Determine the (X, Y) coordinate at the center of the cell enclosing the given text.  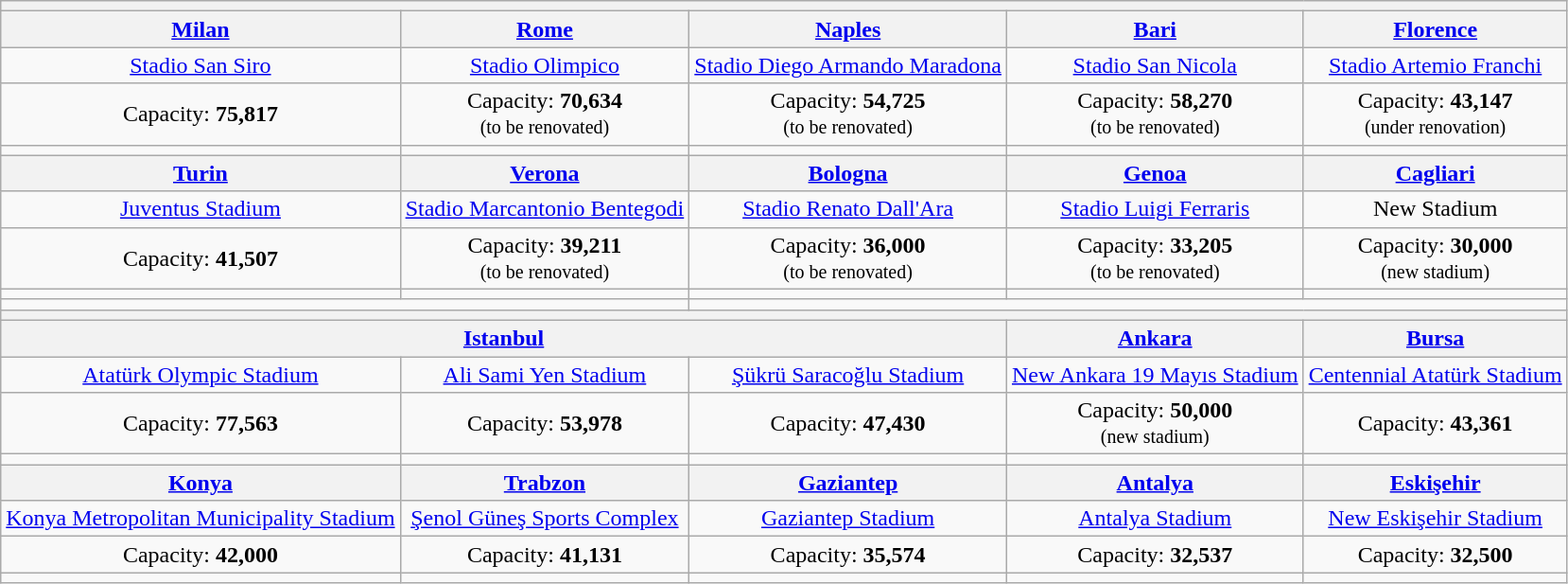
Bologna (848, 173)
Stadio Diego Armando Maradona (848, 65)
Gaziantep (848, 483)
New Stadium (1436, 209)
Milan (200, 29)
Cagliari (1436, 173)
Stadio San Siro (200, 65)
Stadio Artemio Franchi (1436, 65)
Bari (1155, 29)
Capacity: 32,537 (1155, 555)
Antalya (1155, 483)
Capacity: 43,361 (1436, 424)
Capacity: 54,725(to be renovated) (848, 114)
Capacity: 58,270(to be renovated) (1155, 114)
New Ankara 19 Mayıs Stadium (1155, 374)
Capacity: 42,000 (200, 555)
Gaziantep Stadium (848, 519)
Centennial Atatürk Stadium (1436, 374)
Stadio San Nicola (1155, 65)
Verona (545, 173)
Ali Sami Yen Stadium (545, 374)
Rome (545, 29)
Stadio Renato Dall'Ara (848, 209)
Konya (200, 483)
Capacity: 36,000(to be renovated) (848, 257)
Capacity: 77,563 (200, 424)
Eskişehir (1436, 483)
Ankara (1155, 338)
Capacity: 50,000(new stadium) (1155, 424)
Juventus Stadium (200, 209)
Capacity: 33,205(to be renovated) (1155, 257)
Şükrü Saracoğlu Stadium (848, 374)
Capacity: 41,131 (545, 555)
Capacity: 32,500 (1436, 555)
Trabzon (545, 483)
Capacity: 43,147(under renovation) (1436, 114)
Antalya Stadium (1155, 519)
Capacity: 70,634 (to be renovated) (545, 114)
Atatürk Olympic Stadium (200, 374)
Capacity: 47,430 (848, 424)
Capacity: 35,574 (848, 555)
Capacity: 41,507 (200, 257)
New Eskişehir Stadium (1436, 519)
Florence (1436, 29)
Istanbul (504, 338)
Stadio Olimpico (545, 65)
Bursa (1436, 338)
Capacity: 53,978 (545, 424)
Stadio Marcantonio Bentegodi (545, 209)
Turin (200, 173)
Naples (848, 29)
Şenol Güneş Sports Complex (545, 519)
Capacity: 75,817 (200, 114)
Stadio Luigi Ferraris (1155, 209)
Capacity: 30,000(new stadium) (1436, 257)
Capacity: 39,211(to be renovated) (545, 257)
Genoa (1155, 173)
Konya Metropolitan Municipality Stadium (200, 519)
